Find where the given text appears and provide that cell's center as (X, Y) coordinate. 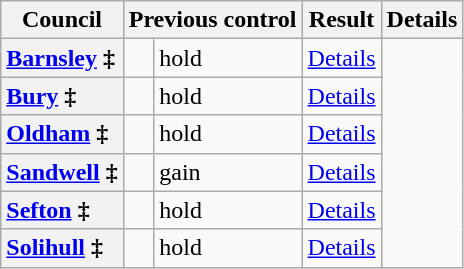
Bury ‡ (62, 96)
Previous control (212, 20)
Sandwell ‡ (62, 172)
Oldham ‡ (62, 134)
Result (342, 20)
Council (62, 20)
Barnsley ‡ (62, 58)
Solihull ‡ (62, 248)
Sefton ‡ (62, 210)
gain (228, 172)
